Extract the [X, Y] coordinate from the center of the cell holding the provided text.  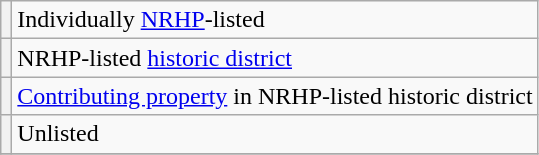
Unlisted [275, 134]
Individually NRHP-listed [275, 20]
NRHP-listed historic district [275, 58]
Contributing property in NRHP-listed historic district [275, 96]
